Locate the cell with the specified text and output its [x, y] center coordinate. 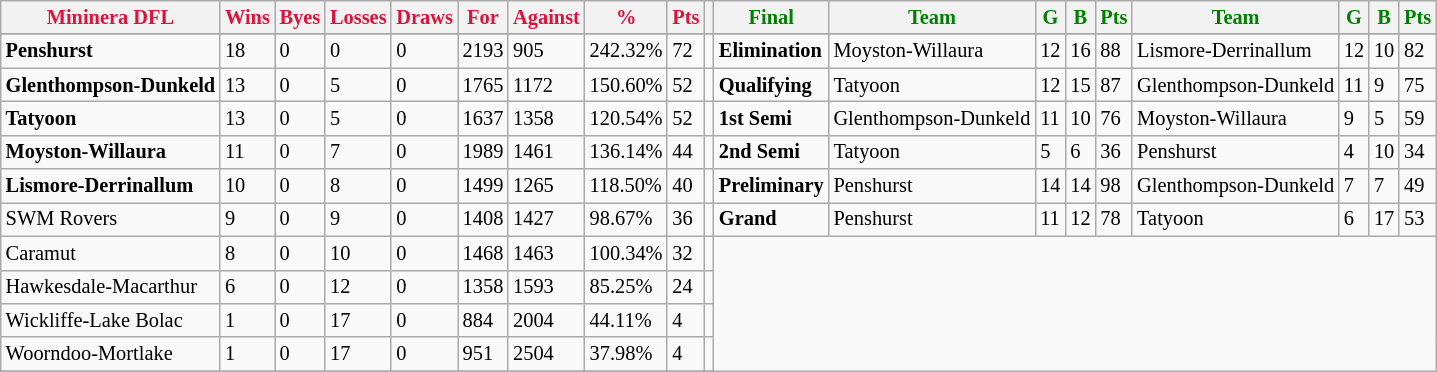
Wins [248, 17]
44.11% [626, 320]
SWM Rovers [110, 219]
2504 [546, 354]
1468 [483, 253]
44 [686, 152]
49 [1418, 186]
24 [686, 287]
2193 [483, 51]
16 [1080, 51]
37.98% [626, 354]
1461 [546, 152]
Preliminary [772, 186]
120.54% [626, 118]
Caramut [110, 253]
1499 [483, 186]
Losses [358, 17]
1989 [483, 152]
34 [1418, 152]
118.50% [626, 186]
87 [1114, 85]
1st Semi [772, 118]
Final [772, 17]
1427 [546, 219]
78 [1114, 219]
98 [1114, 186]
85.25% [626, 287]
Elimination [772, 51]
Woorndoo-Mortlake [110, 354]
72 [686, 51]
53 [1418, 219]
136.14% [626, 152]
905 [546, 51]
884 [483, 320]
Qualifying [772, 85]
1463 [546, 253]
15 [1080, 85]
59 [1418, 118]
1265 [546, 186]
For [483, 17]
Against [546, 17]
1408 [483, 219]
82 [1418, 51]
18 [248, 51]
Grand [772, 219]
951 [483, 354]
Byes [300, 17]
242.32% [626, 51]
2nd Semi [772, 152]
Mininera DFL [110, 17]
1637 [483, 118]
2004 [546, 320]
1593 [546, 287]
Wickliffe-Lake Bolac [110, 320]
% [626, 17]
1765 [483, 85]
150.60% [626, 85]
76 [1114, 118]
Hawkesdale-Macarthur [110, 287]
75 [1418, 85]
88 [1114, 51]
98.67% [626, 219]
100.34% [626, 253]
1172 [546, 85]
32 [686, 253]
Draws [424, 17]
40 [686, 186]
